Extract the [x, y] coordinate from the center of the cell holding the provided text.  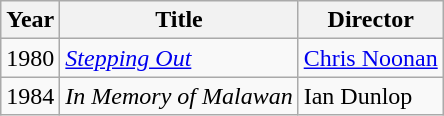
Director [370, 20]
1984 [30, 96]
Stepping Out [179, 58]
Title [179, 20]
Year [30, 20]
Chris Noonan [370, 58]
Ian Dunlop [370, 96]
In Memory of Malawan [179, 96]
1980 [30, 58]
